Determine the [X, Y] coordinate at the center of the cell enclosing the given text.  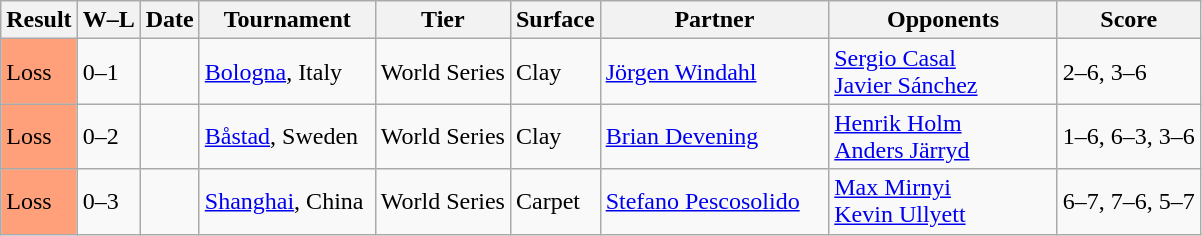
Tournament [287, 20]
Max Mirnyi Kevin Ullyett [944, 202]
Båstad, Sweden [287, 136]
6–7, 7–6, 5–7 [1128, 202]
Brian Devening [714, 136]
Carpet [555, 202]
0–2 [108, 136]
Jörgen Windahl [714, 72]
Opponents [944, 20]
Tier [442, 20]
Shanghai, China [287, 202]
Surface [555, 20]
0–1 [108, 72]
Bologna, Italy [287, 72]
Score [1128, 20]
Result [39, 20]
Sergio Casal Javier Sánchez [944, 72]
0–3 [108, 202]
Partner [714, 20]
Date [170, 20]
W–L [108, 20]
Stefano Pescosolido [714, 202]
Henrik Holm Anders Järryd [944, 136]
2–6, 3–6 [1128, 72]
1–6, 6–3, 3–6 [1128, 136]
